Return the (X, Y) coordinate for the center point of the cell that contains the specified text.  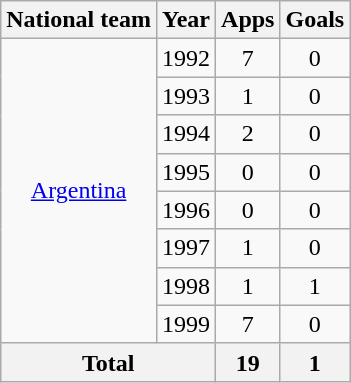
National team (79, 20)
1999 (186, 324)
1996 (186, 210)
Total (108, 362)
Argentina (79, 191)
1993 (186, 96)
1995 (186, 172)
1997 (186, 248)
1994 (186, 134)
1992 (186, 58)
19 (248, 362)
Year (186, 20)
1998 (186, 286)
Apps (248, 20)
2 (248, 134)
Goals (315, 20)
